Find where the given text appears and provide that cell's center as (x, y) coordinate. 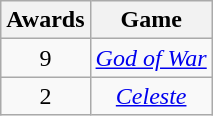
Celeste (151, 96)
2 (46, 96)
9 (46, 58)
Game (151, 20)
Awards (46, 20)
God of War (151, 58)
